Identify which cell holds the provided text, then report its (x, y) central coordinate. 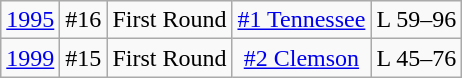
#2 Clemson (302, 58)
#15 (84, 58)
L 59–96 (416, 20)
1999 (30, 58)
1995 (30, 20)
#1 Tennessee (302, 20)
#16 (84, 20)
L 45–76 (416, 58)
